Scan for the cell matching the given text and deliver its [x, y] coordinate at center. 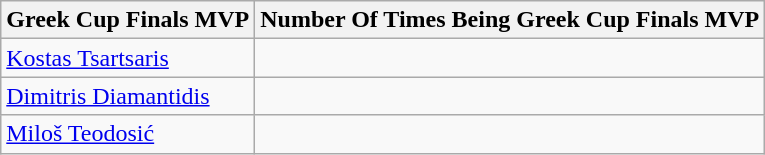
Number Of Times Being Greek Cup Finals MVP [510, 20]
Dimitris Diamantidis [128, 96]
Miloš Teodosić [128, 134]
Greek Cup Finals MVP [128, 20]
Kostas Tsartsaris [128, 58]
